Scan for the cell matching the given text and deliver its [X, Y] coordinate at center. 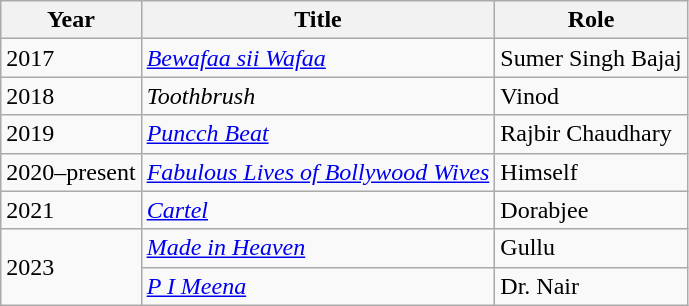
Gullu [591, 248]
Fabulous Lives of Bollywood Wives [318, 172]
Title [318, 20]
Sumer Singh Bajaj [591, 58]
P I Meena [318, 286]
2019 [71, 134]
Dorabjee [591, 210]
Puncch Beat [318, 134]
Year [71, 20]
2023 [71, 267]
Role [591, 20]
Rajbir Chaudhary [591, 134]
Bewafaa sii Wafaa [318, 58]
2021 [71, 210]
2020–present [71, 172]
2017 [71, 58]
Himself [591, 172]
Cartel [318, 210]
Vinod [591, 96]
Dr. Nair [591, 286]
Toothbrush [318, 96]
2018 [71, 96]
Made in Heaven [318, 248]
